Find where the given text appears and provide that cell's center as [X, Y] coordinate. 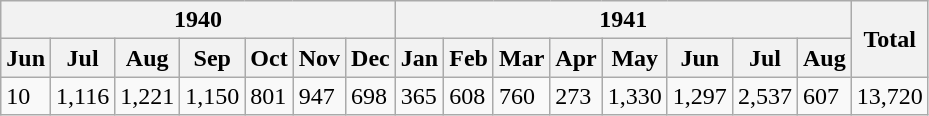
1941 [623, 20]
760 [521, 96]
698 [371, 96]
947 [319, 96]
1,116 [83, 96]
365 [419, 96]
1,330 [634, 96]
13,720 [890, 96]
Feb [469, 58]
1,297 [700, 96]
607 [824, 96]
Sep [212, 58]
Oct [269, 58]
Nov [319, 58]
801 [269, 96]
Mar [521, 58]
608 [469, 96]
1940 [198, 20]
1,221 [148, 96]
Total [890, 39]
10 [26, 96]
May [634, 58]
273 [576, 96]
1,150 [212, 96]
Jan [419, 58]
Apr [576, 58]
Dec [371, 58]
2,537 [764, 96]
